Find where the given text appears and provide that cell's center as [X, Y] coordinate. 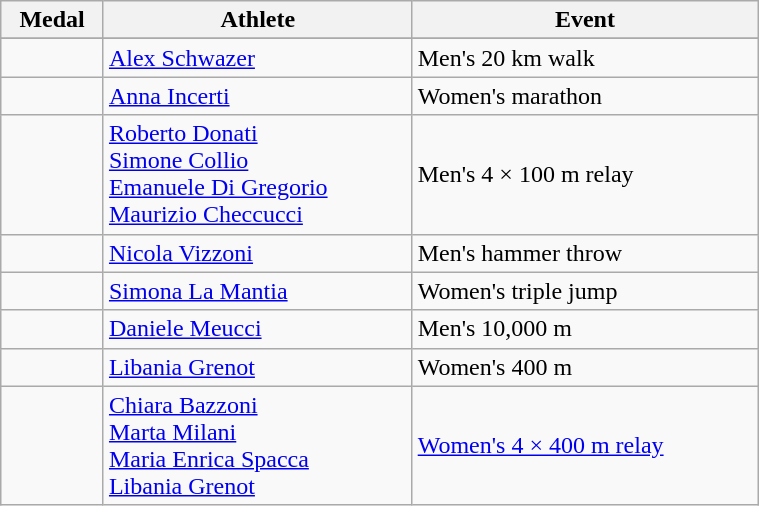
Women's 4 × 400 m relay [584, 446]
Nicola Vizzoni [258, 253]
Men's 20 km walk [584, 58]
Men's 4 × 100 m relay [584, 174]
Anna Incerti [258, 96]
Chiara BazzoniMarta MilaniMaria Enrica SpaccaLibania Grenot [258, 446]
Medal [52, 20]
Men's 10,000 m [584, 329]
Women's 400 m [584, 367]
Roberto DonatiSimone CollioEmanuele Di GregorioMaurizio Checcucci [258, 174]
Daniele Meucci [258, 329]
Event [584, 20]
Women's triple jump [584, 291]
Libania Grenot [258, 367]
Women's marathon [584, 96]
Athlete [258, 20]
Alex Schwazer [258, 58]
Men's hammer throw [584, 253]
Simona La Mantia [258, 291]
